Detect which cell encompasses the target text, then output its [X, Y] center coordinate. 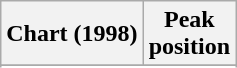
Peakposition [189, 34]
Chart (1998) [72, 34]
